Detect which cell encompasses the target text, then output its (X, Y) center coordinate. 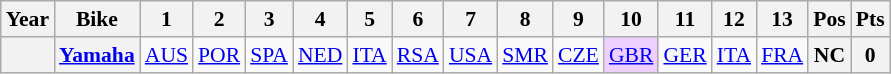
NC (830, 55)
7 (470, 19)
12 (734, 19)
Pos (830, 19)
Pts (870, 19)
AUS (166, 55)
RSA (418, 55)
11 (684, 19)
USA (470, 55)
13 (782, 19)
5 (369, 19)
POR (219, 55)
8 (525, 19)
4 (320, 19)
NED (320, 55)
Year (28, 19)
Yamaha (97, 55)
1 (166, 19)
0 (870, 55)
SMR (525, 55)
9 (578, 19)
3 (269, 19)
SPA (269, 55)
CZE (578, 55)
GBR (632, 55)
GER (684, 55)
10 (632, 19)
Bike (97, 19)
6 (418, 19)
FRA (782, 55)
2 (219, 19)
